Output the (x, y) coordinate of the center of the cell containing the given text.  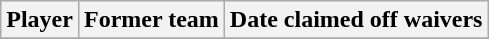
Date claimed off waivers (356, 20)
Player (40, 20)
Former team (151, 20)
